Capture the cell that displays the provided text and extract its [X, Y] central coordinate. 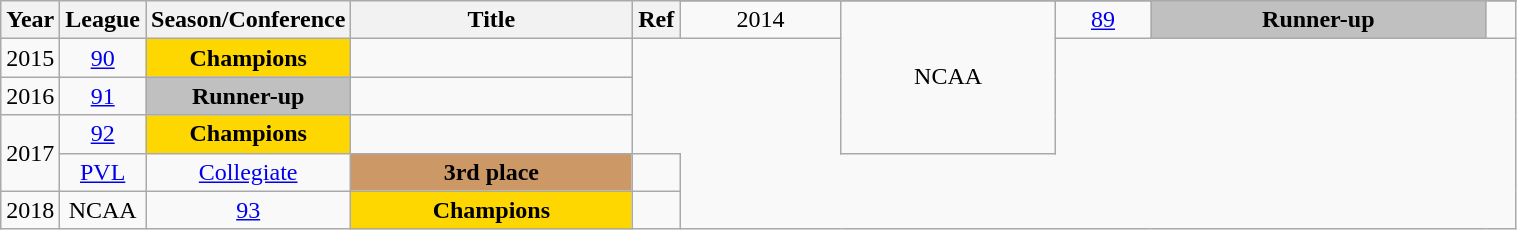
Year [30, 20]
2016 [30, 96]
PVL [103, 172]
93 [248, 210]
90 [103, 58]
2015 [30, 58]
92 [103, 134]
3rd place [492, 172]
2014 [760, 20]
League [103, 20]
2017 [30, 153]
89 [1102, 20]
Season/Conference [248, 20]
2018 [30, 210]
91 [103, 96]
Collegiate [248, 172]
Title [492, 20]
Ref [656, 20]
